Pinpoint the cell where the given text exists, returning its (X, Y) midpoint coordinate. 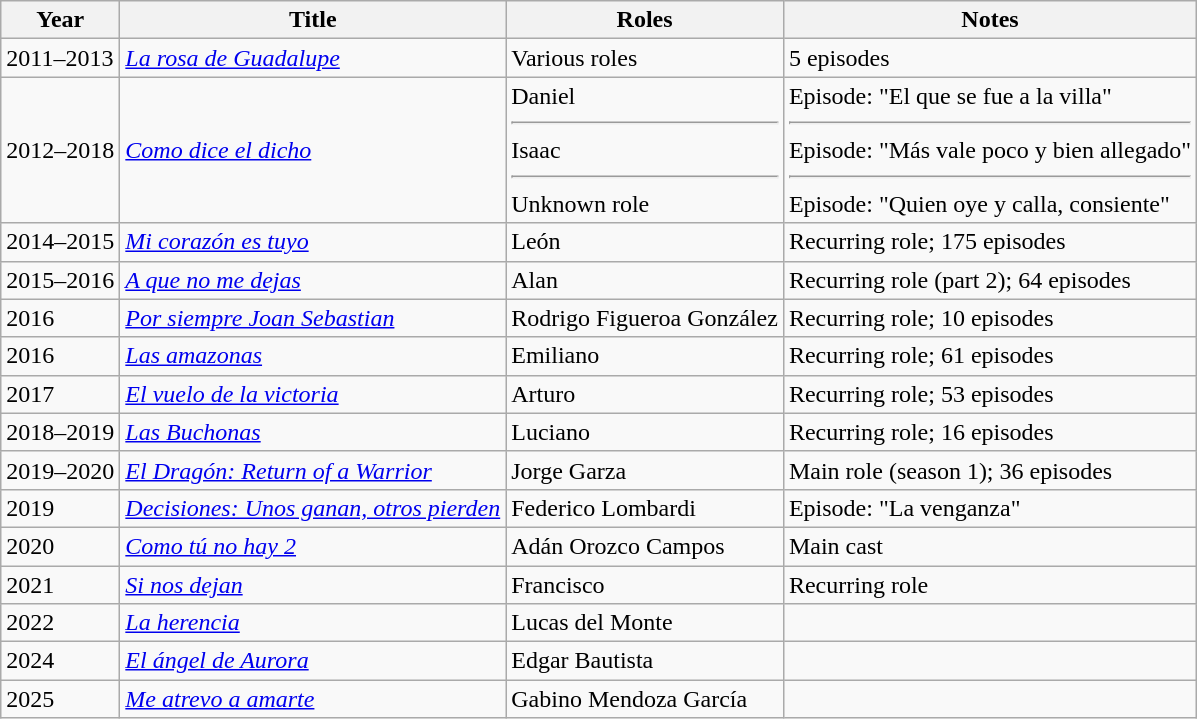
2014–2015 (60, 242)
Rodrigo Figueroa González (645, 318)
Notes (990, 20)
Main role (season 1); 36 episodes (990, 470)
La herencia (313, 623)
Jorge Garza (645, 470)
Recurring role; 16 episodes (990, 432)
Recurring role; 53 episodes (990, 394)
2018–2019 (60, 432)
2019–2020 (60, 470)
Alan (645, 280)
Las amazonas (313, 356)
Recurring role; 10 episodes (990, 318)
2025 (60, 699)
León (645, 242)
Title (313, 20)
2015–2016 (60, 280)
Si nos dejan (313, 585)
2021 (60, 585)
2017 (60, 394)
2020 (60, 546)
Como tú no hay 2 (313, 546)
Edgar Bautista (645, 661)
El ángel de Aurora (313, 661)
Las Buchonas (313, 432)
Main cast (990, 546)
Emiliano (645, 356)
Recurring role; 61 episodes (990, 356)
Por siempre Joan Sebastian (313, 318)
Episode: "El que se fue a la villa"Episode: "Más vale poco y bien allegado"Episode: "Quien oye y calla, consiente" (990, 150)
Gabino Mendoza García (645, 699)
Recurring role (part 2); 64 episodes (990, 280)
2024 (60, 661)
Me atrevo a amarte (313, 699)
Decisiones: Unos ganan, otros pierden (313, 508)
DanielIsaacUnknown role (645, 150)
2019 (60, 508)
A que no me dejas (313, 280)
Year (60, 20)
Various roles (645, 58)
Roles (645, 20)
Adán Orozco Campos (645, 546)
El Dragón: Return of a Warrior (313, 470)
2022 (60, 623)
Francisco (645, 585)
Arturo (645, 394)
Recurring role; 175 episodes (990, 242)
Luciano (645, 432)
2011–2013 (60, 58)
Episode: "La venganza" (990, 508)
La rosa de Guadalupe (313, 58)
2012–2018 (60, 150)
Federico Lombardi (645, 508)
Como dice el dicho (313, 150)
Mi corazón es tuyo (313, 242)
Lucas del Monte (645, 623)
El vuelo de la victoria (313, 394)
Recurring role (990, 585)
5 episodes (990, 58)
